Return the [X, Y] coordinate for the center point of the cell that contains the specified text.  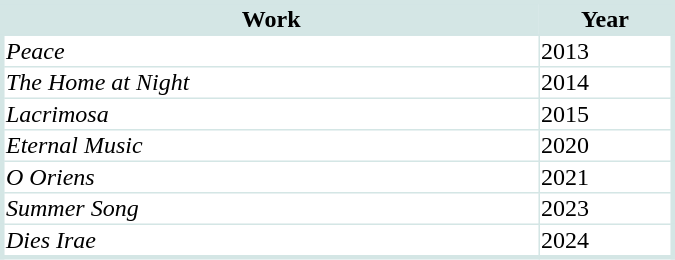
2013 [606, 51]
Lacrimosa [270, 114]
O Oriens [270, 177]
2020 [606, 146]
2021 [606, 177]
2014 [606, 83]
Work [270, 18]
The Home at Night [270, 83]
Eternal Music [270, 146]
2024 [606, 240]
Year [606, 18]
2023 [606, 209]
Summer Song [270, 209]
2015 [606, 114]
Peace [270, 51]
Dies Irae [270, 240]
